Provide the [X, Y] coordinate of the cell's center where the given text is located.  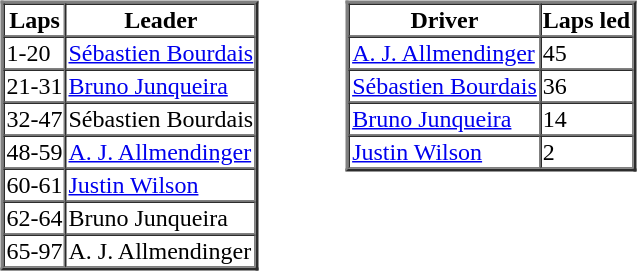
2 [586, 152]
21-31 [35, 86]
Driver [444, 20]
62-64 [35, 218]
32-47 [35, 118]
Laps led [586, 20]
14 [586, 118]
1-20 [35, 52]
Leader [160, 20]
36 [586, 86]
60-61 [35, 184]
Laps [35, 20]
45 [586, 52]
48-59 [35, 152]
65-97 [35, 250]
